Return the (x, y) coordinate for the center point of the cell that contains the specified text.  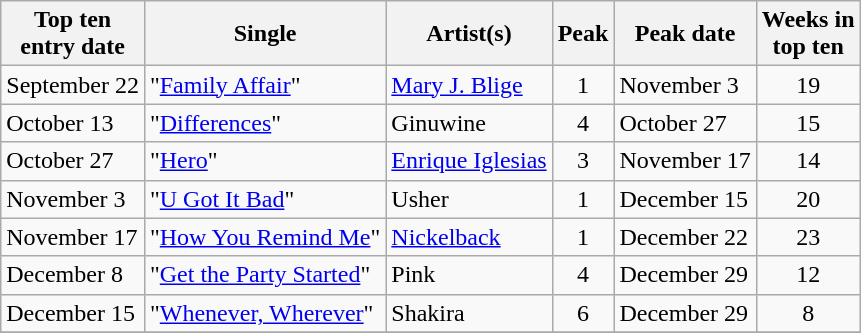
Peak date (685, 34)
14 (808, 161)
December 8 (73, 275)
Enrique Iglesias (469, 161)
Nickelback (469, 237)
19 (808, 85)
December 22 (685, 237)
Single (264, 34)
September 22 (73, 85)
"Differences" (264, 123)
Top tenentry date (73, 34)
8 (808, 313)
"Whenever, Wherever" (264, 313)
"U Got It Bad" (264, 199)
Artist(s) (469, 34)
"Family Affair" (264, 85)
6 (583, 313)
15 (808, 123)
"How You Remind Me" (264, 237)
23 (808, 237)
Weeks intop ten (808, 34)
October 13 (73, 123)
Shakira (469, 313)
Mary J. Blige (469, 85)
12 (808, 275)
Usher (469, 199)
20 (808, 199)
Ginuwine (469, 123)
Peak (583, 34)
3 (583, 161)
"Get the Party Started" (264, 275)
"Hero" (264, 161)
Pink (469, 275)
